Scan for the cell matching the given text and deliver its (X, Y) coordinate at center. 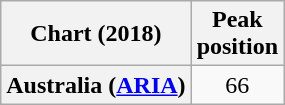
Peakposition (237, 34)
Australia (ARIA) (96, 85)
Chart (2018) (96, 34)
66 (237, 85)
